Locate the cell with the specified text and output its [x, y] center coordinate. 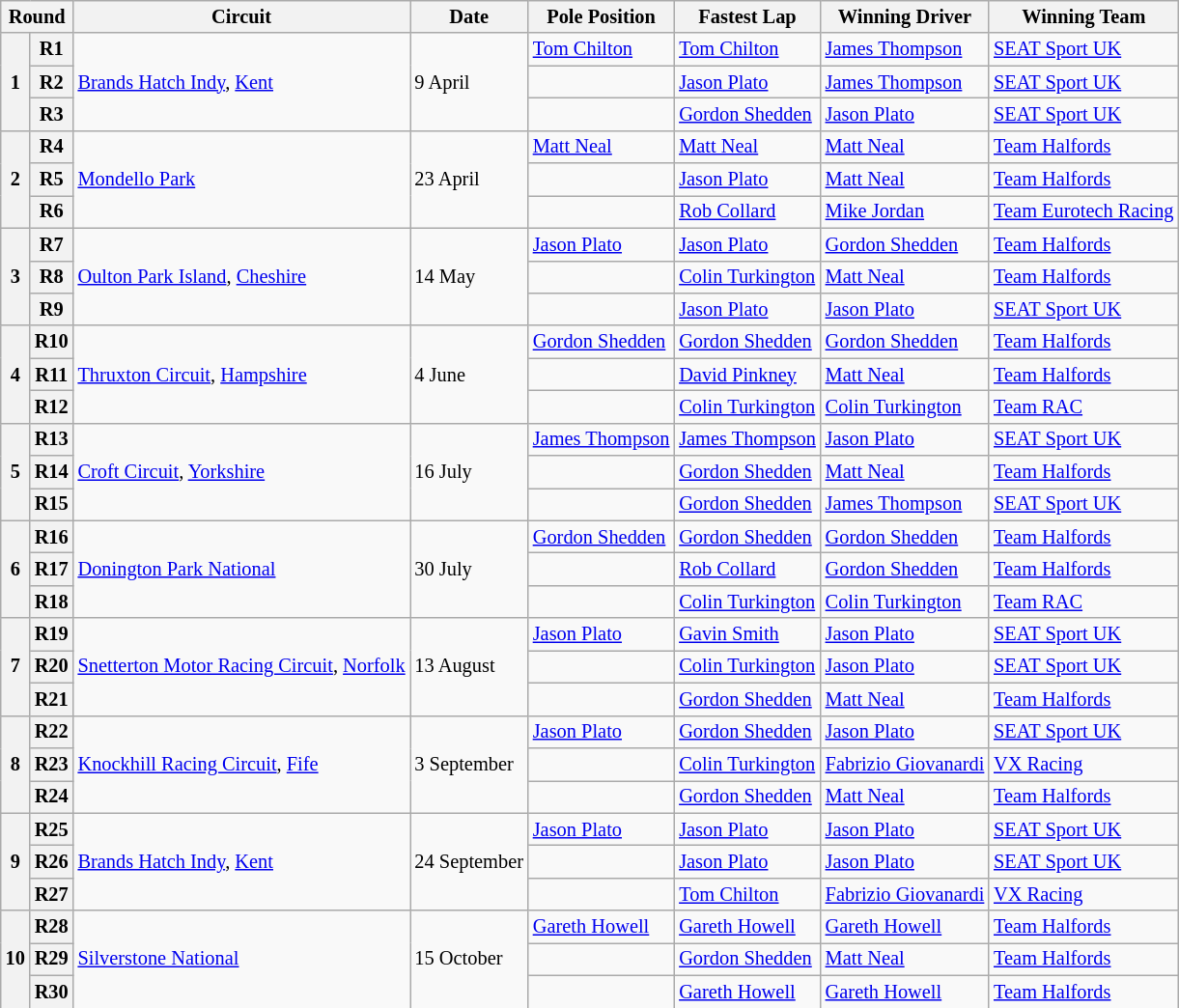
24 September [468, 861]
R3 [52, 114]
R7 [52, 244]
R21 [52, 699]
R16 [52, 537]
R8 [52, 277]
Thruxton Circuit, Hampshire [241, 375]
R24 [52, 797]
5 [15, 471]
R11 [52, 375]
R13 [52, 439]
R20 [52, 666]
Gavin Smith [747, 634]
R28 [52, 927]
16 July [468, 471]
15 October [468, 960]
Team Eurotech Racing [1083, 211]
Round [37, 16]
13 August [468, 666]
Donington Park National [241, 570]
David Pinkney [747, 375]
Oulton Park Island, Cheshire [241, 276]
14 May [468, 276]
Circuit [241, 16]
7 [15, 666]
Winning Driver [905, 16]
4 [15, 375]
10 [15, 960]
8 [15, 765]
Pole Position [601, 16]
Mike Jordan [905, 211]
2 [15, 180]
Snetterton Motor Racing Circuit, Norfolk [241, 666]
R23 [52, 764]
R27 [52, 894]
R2 [52, 82]
R15 [52, 504]
Croft Circuit, Yorkshire [241, 471]
R6 [52, 211]
R9 [52, 309]
R17 [52, 569]
R10 [52, 342]
R29 [52, 959]
R30 [52, 992]
30 July [468, 570]
Fastest Lap [747, 16]
R4 [52, 147]
9 [15, 861]
R22 [52, 732]
R14 [52, 472]
Silverstone National [241, 960]
Mondello Park [241, 180]
3 September [468, 765]
Knockhill Racing Circuit, Fife [241, 765]
3 [15, 276]
R12 [52, 406]
9 April [468, 81]
4 June [468, 375]
R1 [52, 49]
1 [15, 81]
R5 [52, 180]
R26 [52, 861]
23 April [468, 180]
6 [15, 570]
Date [468, 16]
Winning Team [1083, 16]
R19 [52, 634]
R25 [52, 829]
R18 [52, 602]
